Return the (x, y) coordinate for the center point of the cell that contains the specified text.  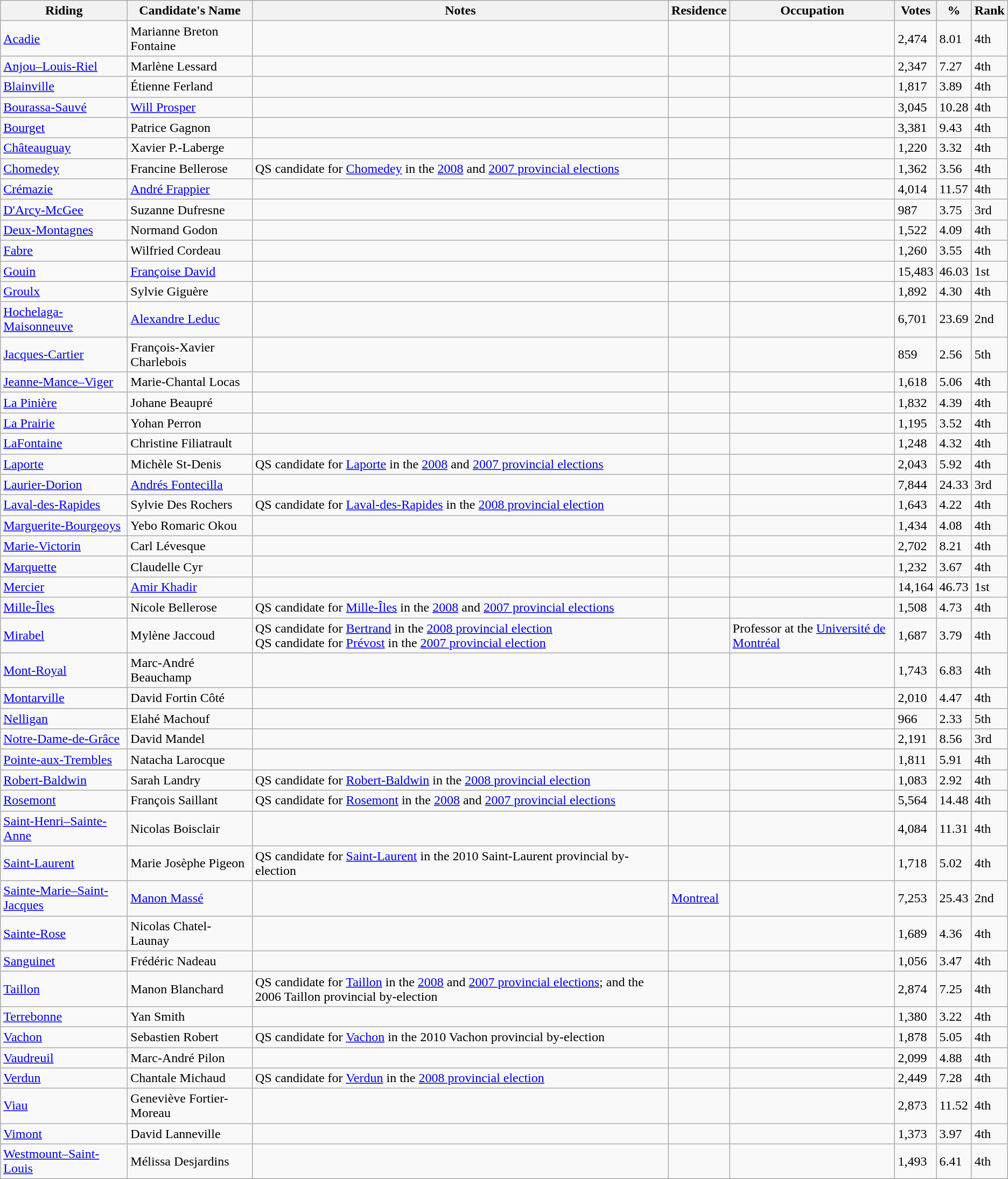
Marc-André Beauchamp (190, 671)
Marie-Victorin (64, 546)
5.92 (954, 464)
5.06 (954, 382)
Sanguinet (64, 961)
Marc-André Pilon (190, 1058)
1,892 (915, 292)
Mont-Royal (64, 671)
Xavier P.-Laberge (190, 148)
987 (915, 209)
QS candidate for Laval-des-Rapides in the 2008 provincial election (460, 505)
D'Arcy-McGee (64, 209)
5.05 (954, 1037)
Jeanne-Mance–Viger (64, 382)
Marie-Chantal Locas (190, 382)
2,191 (915, 739)
Vachon (64, 1037)
François Saillant (190, 801)
Sebastien Robert (190, 1037)
QS candidate for Laporte in the 2008 and 2007 provincial elections (460, 464)
Laurier-Dorion (64, 485)
1,434 (915, 525)
2,043 (915, 464)
966 (915, 719)
Mylène Jaccoud (190, 635)
Occupation (812, 11)
Notre-Dame-de-Grâce (64, 739)
25.43 (954, 898)
14,164 (915, 587)
QS candidate for Saint-Laurent in the 2010 Saint-Laurent provincial by-election (460, 864)
Natacha Larocque (190, 760)
Johane Beaupré (190, 403)
11.31 (954, 828)
QS candidate for Mille-Îles in the 2008 and 2007 provincial elections (460, 607)
Marguerite-Bourgeoys (64, 525)
Francine Bellerose (190, 169)
4,014 (915, 189)
Marlène Lessard (190, 66)
Mercier (64, 587)
4,084 (915, 828)
Laporte (64, 464)
11.57 (954, 189)
Andrés Fontecilla (190, 485)
Montarville (64, 698)
1,687 (915, 635)
Nicolas Boisclair (190, 828)
Marquette (64, 566)
4.47 (954, 698)
Saint-Laurent (64, 864)
Wilfried Cordeau (190, 250)
8.21 (954, 546)
3,381 (915, 128)
4.39 (954, 403)
5,564 (915, 801)
1,689 (915, 934)
QS candidate for Bertrand in the 2008 provincial election QS candidate for Prévost in the 2007 provincial election (460, 635)
Mille-Îles (64, 607)
Professor at the Université de Montréal (812, 635)
David Lanneville (190, 1134)
Blainville (64, 87)
Frédéric Nadeau (190, 961)
Candidate's Name (190, 11)
3.22 (954, 1016)
Yan Smith (190, 1016)
Elahé Machouf (190, 719)
Manon Massé (190, 898)
Chantale Michaud (190, 1078)
Verdun (64, 1078)
Suzanne Dufresne (190, 209)
David Fortin Côté (190, 698)
Sylvie Giguère (190, 292)
QS candidate for Chomedey in the 2008 and 2007 provincial elections (460, 169)
24.33 (954, 485)
7.28 (954, 1078)
1,618 (915, 382)
7.25 (954, 988)
Vaudreuil (64, 1058)
1,522 (915, 230)
Montreal (699, 898)
4.88 (954, 1058)
Jacques-Cartier (64, 354)
23.69 (954, 320)
2,347 (915, 66)
La Prairie (64, 423)
Notes (460, 11)
3.47 (954, 961)
6.41 (954, 1162)
46.73 (954, 587)
Acadie (64, 39)
1,220 (915, 148)
QS candidate for Rosemont in the 2008 and 2007 provincial elections (460, 801)
3.32 (954, 148)
Sarah Landry (190, 780)
2,010 (915, 698)
3.67 (954, 566)
Laval-des-Rapides (64, 505)
859 (915, 354)
1,056 (915, 961)
Westmount–Saint-Louis (64, 1162)
2.56 (954, 354)
5.02 (954, 864)
Marianne Breton Fontaine (190, 39)
Viau (64, 1106)
4.36 (954, 934)
Sainte-Marie–Saint-Jacques (64, 898)
Anjou–Louis-Riel (64, 66)
QS candidate for Taillon in the 2008 and 2007 provincial elections; and the 2006 Taillon provincial by-election (460, 988)
Geneviève Fortier-Moreau (190, 1106)
QS candidate for Robert-Baldwin in the 2008 provincial election (460, 780)
Pointe-aux-Trembles (64, 760)
Groulx (64, 292)
1,832 (915, 403)
Châteauguay (64, 148)
1,817 (915, 87)
Terrebonne (64, 1016)
1,380 (915, 1016)
Yebo Romaric Okou (190, 525)
1,260 (915, 250)
4.73 (954, 607)
La Pinière (64, 403)
1,083 (915, 780)
Alexandre Leduc (190, 320)
1,248 (915, 444)
7,844 (915, 485)
Sainte-Rose (64, 934)
Christine Filiatrault (190, 444)
Mirabel (64, 635)
Riding (64, 11)
Sylvie Des Rochers (190, 505)
8.01 (954, 39)
2,874 (915, 988)
1,373 (915, 1134)
15,483 (915, 271)
6.83 (954, 671)
1,743 (915, 671)
Carl Lévesque (190, 546)
Saint-Henri–Sainte-Anne (64, 828)
2,099 (915, 1058)
Will Prosper (190, 107)
QS candidate for Verdun in the 2008 provincial election (460, 1078)
1,811 (915, 760)
Rank (990, 11)
10.28 (954, 107)
2,449 (915, 1078)
3.52 (954, 423)
9.43 (954, 128)
Françoise David (190, 271)
Votes (915, 11)
Fabre (64, 250)
Bourassa-Sauvé (64, 107)
7.27 (954, 66)
6,701 (915, 320)
LaFontaine (64, 444)
Robert-Baldwin (64, 780)
4.09 (954, 230)
Michèle St-Denis (190, 464)
2,873 (915, 1106)
Vimont (64, 1134)
2,702 (915, 546)
Hochelaga-Maisonneuve (64, 320)
4.30 (954, 292)
1,195 (915, 423)
4.08 (954, 525)
Taillon (64, 988)
1,508 (915, 607)
Chomedey (64, 169)
3.79 (954, 635)
4.22 (954, 505)
3.97 (954, 1134)
3.56 (954, 169)
QS candidate for Vachon in the 2010 Vachon provincial by-election (460, 1037)
3.75 (954, 209)
Deux-Montagnes (64, 230)
1,362 (915, 169)
Nicolas Chatel-Launay (190, 934)
Nelligan (64, 719)
1,232 (915, 566)
3.89 (954, 87)
Mélissa Desjardins (190, 1162)
Étienne Ferland (190, 87)
François-Xavier Charlebois (190, 354)
11.52 (954, 1106)
Patrice Gagnon (190, 128)
Manon Blanchard (190, 988)
Gouin (64, 271)
1,878 (915, 1037)
5.91 (954, 760)
Residence (699, 11)
2,474 (915, 39)
% (954, 11)
2.92 (954, 780)
Normand Godon (190, 230)
3,045 (915, 107)
1,493 (915, 1162)
2.33 (954, 719)
46.03 (954, 271)
1,643 (915, 505)
Crémazie (64, 189)
André Frappier (190, 189)
David Mandel (190, 739)
3.55 (954, 250)
Nicole Bellerose (190, 607)
7,253 (915, 898)
Rosemont (64, 801)
Amir Khadir (190, 587)
Marie Josèphe Pigeon (190, 864)
4.32 (954, 444)
8.56 (954, 739)
14.48 (954, 801)
Yohan Perron (190, 423)
Claudelle Cyr (190, 566)
Bourget (64, 128)
1,718 (915, 864)
